Search for the cell housing the specified text and yield its [X, Y] center coordinate. 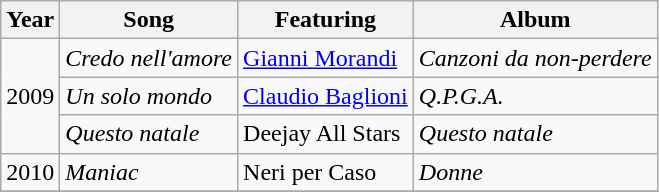
Album [535, 20]
Maniac [149, 172]
Donne [535, 172]
Claudio Baglioni [326, 96]
Deejay All Stars [326, 134]
Song [149, 20]
Gianni Morandi [326, 58]
Q.P.G.A. [535, 96]
Un solo mondo [149, 96]
Year [30, 20]
Neri per Caso [326, 172]
Credo nell'amore [149, 58]
Featuring [326, 20]
2010 [30, 172]
Canzoni da non-perdere [535, 58]
2009 [30, 96]
